Return the (x, y) coordinate for the center point of the cell that contains the specified text.  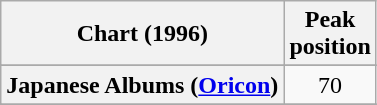
Chart (1996) (142, 34)
Japanese Albums (Oricon) (142, 85)
70 (330, 85)
Peakposition (330, 34)
